For the text-containing cell, return its midpoint in [x, y] coordinate format. 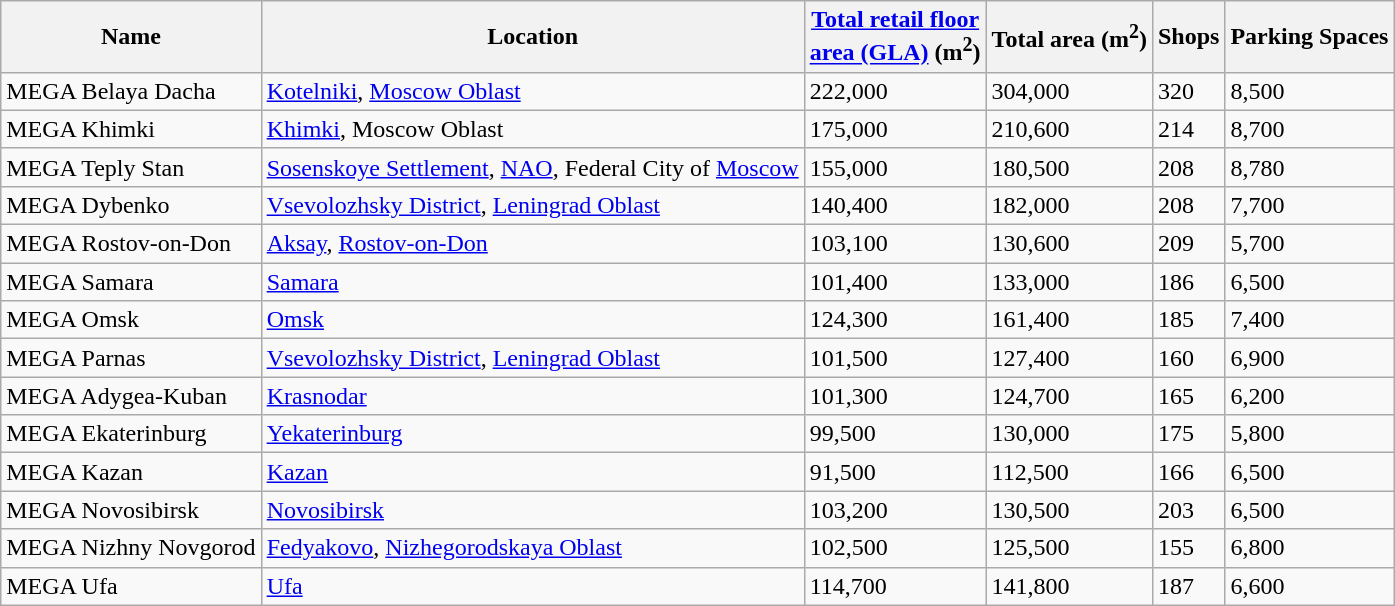
320 [1188, 91]
MEGA Kazan [131, 472]
Total area (m2) [1069, 37]
Kazan [532, 472]
210,600 [1069, 129]
187 [1188, 586]
Name [131, 37]
Fedyakovo, Nizhegorodskaya Oblast [532, 548]
103,100 [895, 244]
MEGA Rostov-on-Don [131, 244]
130,000 [1069, 434]
222,000 [895, 91]
Shops [1188, 37]
MEGA Novosibirsk [131, 510]
5,800 [1310, 434]
Sosenskoye Settlement, NAO, Federal City of Moscow [532, 167]
5,700 [1310, 244]
Krasnodar [532, 396]
MEGA Dybenko [131, 205]
124,700 [1069, 396]
155,000 [895, 167]
Khimki, Moscow Oblast [532, 129]
91,500 [895, 472]
Yekaterinburg [532, 434]
MEGA Parnas [131, 358]
101,300 [895, 396]
141,800 [1069, 586]
6,200 [1310, 396]
MEGA Khimki [131, 129]
MEGA Belaya Dacha [131, 91]
133,000 [1069, 282]
114,700 [895, 586]
MEGA Omsk [131, 320]
101,500 [895, 358]
MEGA Ufa [131, 586]
Novosibirsk [532, 510]
161,400 [1069, 320]
Location [532, 37]
7,700 [1310, 205]
MEGA Nizhny Novgorod [131, 548]
182,000 [1069, 205]
124,300 [895, 320]
175 [1188, 434]
214 [1188, 129]
175,000 [895, 129]
8,780 [1310, 167]
MEGA Ekaterinburg [131, 434]
130,500 [1069, 510]
186 [1188, 282]
Ufa [532, 586]
160 [1188, 358]
203 [1188, 510]
Total retail floorarea (GLA) (m2) [895, 37]
MEGA Adygea-Kuban [131, 396]
165 [1188, 396]
Parking Spaces [1310, 37]
180,500 [1069, 167]
Samara [532, 282]
102,500 [895, 548]
140,400 [895, 205]
155 [1188, 548]
304,000 [1069, 91]
112,500 [1069, 472]
99,500 [895, 434]
8,500 [1310, 91]
8,700 [1310, 129]
Omsk [532, 320]
6,800 [1310, 548]
101,400 [895, 282]
7,400 [1310, 320]
130,600 [1069, 244]
6,900 [1310, 358]
125,500 [1069, 548]
MEGA Samara [131, 282]
6,600 [1310, 586]
Kotelniki, Moscow Oblast [532, 91]
MEGA Teply Stan [131, 167]
127,400 [1069, 358]
103,200 [895, 510]
166 [1188, 472]
209 [1188, 244]
Aksay, Rostov-on-Don [532, 244]
185 [1188, 320]
